Detect which cell encompasses the target text, then output its (X, Y) center coordinate. 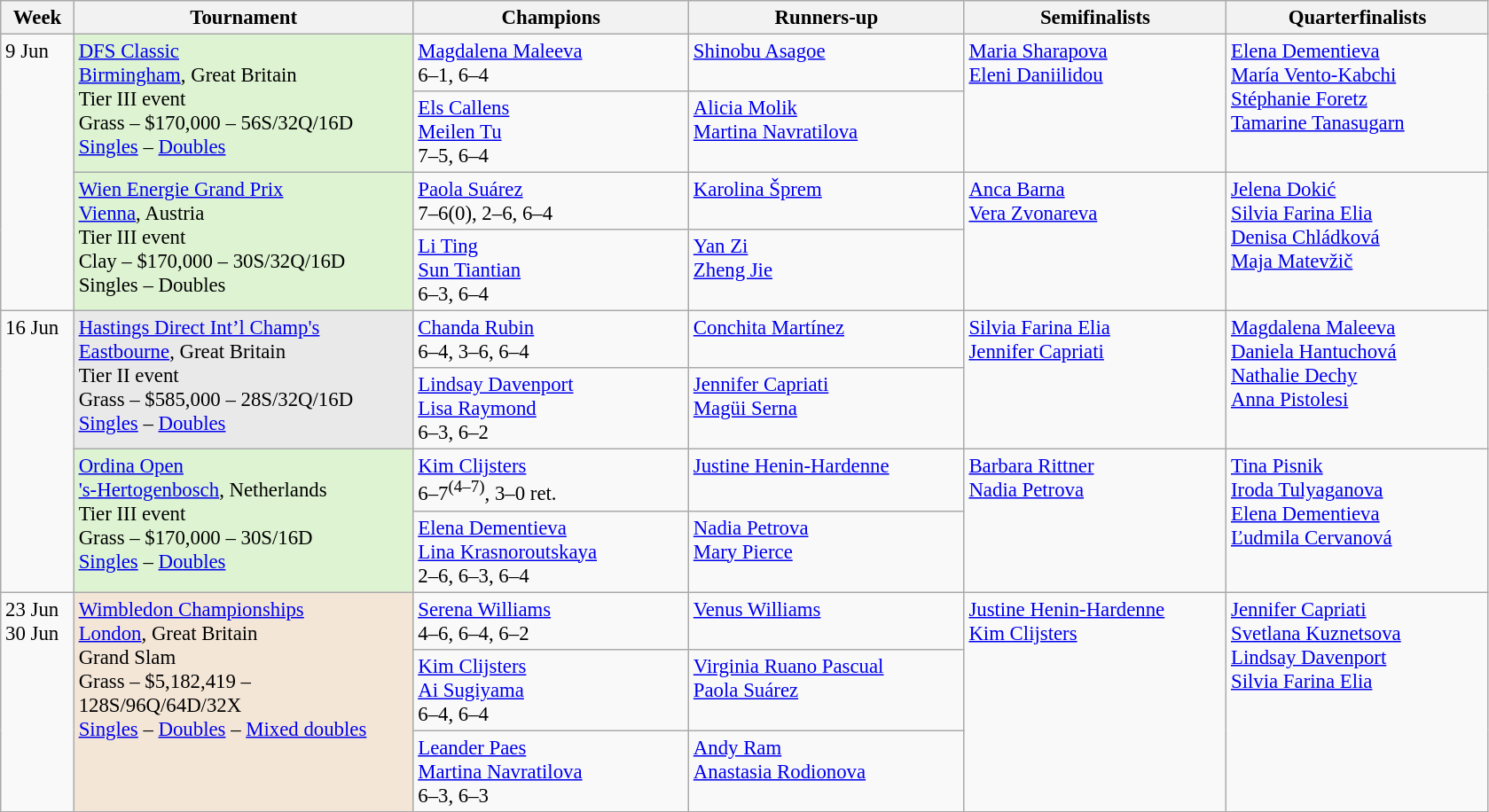
Wien Energie Grand Prix Vienna, Austria Tier III event Clay – $170,000 – 30S/32Q/16DSingles – Doubles (243, 242)
Jelena Dokić Silvia Farina Elia Denisa Chládková Maja Matevžič (1358, 242)
Maria Sharapova Eleni Daniilidou (1095, 104)
Paola Suárez 7–6(0), 2–6, 6–4 (552, 202)
Hastings Direct Int’l Champ's Eastbourne, Great Britain Tier II event Grass – $585,000 – 28S/32Q/16DSingles – Doubles (243, 380)
Tournament (243, 18)
Jennifer Capriati Magüi Serna (827, 410)
Venus Williams (827, 621)
Quarterfinalists (1358, 18)
Silvia Farina Elia Jennifer Capriati (1095, 380)
Kim Clijsters Ai Sugiyama6–4, 6–4 (552, 690)
Leander Paes Martina Navratilova6–3, 6–3 (552, 771)
Jennifer Capriati Svetlana Kuznetsova Lindsay Davenport Silvia Farina Elia (1358, 702)
Barbara Rittner Nadia Petrova (1095, 521)
Justine Henin-Hardenne (827, 480)
Conchita Martínez (827, 340)
Anca Barna Vera Zvonareva (1095, 242)
Elena Dementieva María Vento-Kabchi Stéphanie Foretz Tamarine Tanasugarn (1358, 104)
Shinobu Asagoe (827, 64)
Champions (552, 18)
Runners-up (827, 18)
Magdalena Maleeva 6–1, 6–4 (552, 64)
Elena Dementieva Lina Krasnoroutskaya2–6, 6–3, 6–4 (552, 551)
Li Ting Sun Tiantian6–3, 6–4 (552, 270)
9 Jun (37, 173)
Els Callens Meilen Tu7–5, 6–4 (552, 132)
Ordina Open 's-Hertogenbosch, Netherlands Tier III event Grass – $170,000 – 30S/16DSingles – Doubles (243, 521)
Nadia Petrova Mary Pierce (827, 551)
16 Jun (37, 452)
Magdalena Maleeva Daniela Hantuchová Nathalie Dechy Anna Pistolesi (1358, 380)
Wimbledon Championships London, Great Britain Grand Slam Grass – $5,182,419 – 128S/96Q/64D/32XSingles – Doubles – Mixed doubles (243, 702)
Chanda Rubin 6–4, 3–6, 6–4 (552, 340)
Tina Pisnik Iroda Tulyaganova Elena Dementieva Ľudmila Cervanová (1358, 521)
Serena Williams 4–6, 6–4, 6–2 (552, 621)
Andy Ram Anastasia Rodionova (827, 771)
Semifinalists (1095, 18)
Lindsay Davenport Lisa Raymond6–3, 6–2 (552, 410)
Virginia Ruano Pascual Paola Suárez (827, 690)
Yan Zi Zheng Jie (827, 270)
Alicia Molik Martina Navratilova (827, 132)
Karolina Šprem (827, 202)
23 Jun30 Jun (37, 702)
DFS Classic Birmingham, Great Britain Tier III event Grass – $170,000 – 56S/32Q/16DSingles – Doubles (243, 104)
Kim Clijsters 6–7(4–7), 3–0 ret. (552, 480)
Week (37, 18)
Justine Henin-Hardenne Kim Clijsters (1095, 702)
